Capture the cell that displays the provided text and extract its [x, y] central coordinate. 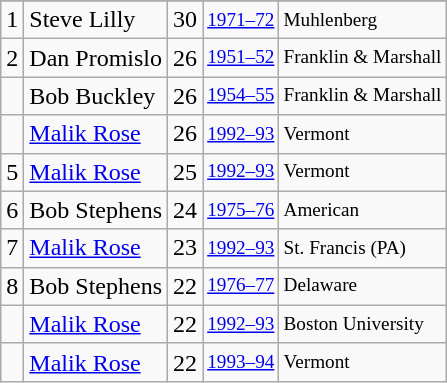
Bob Buckley [96, 96]
American [362, 210]
5 [12, 172]
Dan Promislo [96, 58]
Delaware [362, 286]
Muhlenberg [362, 20]
8 [12, 286]
Steve Lilly [96, 20]
Boston University [362, 324]
St. Francis (PA) [362, 248]
25 [186, 172]
1 [12, 20]
24 [186, 210]
1993–94 [241, 362]
7 [12, 248]
6 [12, 210]
1975–76 [241, 210]
23 [186, 248]
1971–72 [241, 20]
1951–52 [241, 58]
30 [186, 20]
1976–77 [241, 286]
1954–55 [241, 96]
2 [12, 58]
